Pinpoint the cell where the given text exists, returning its [x, y] midpoint coordinate. 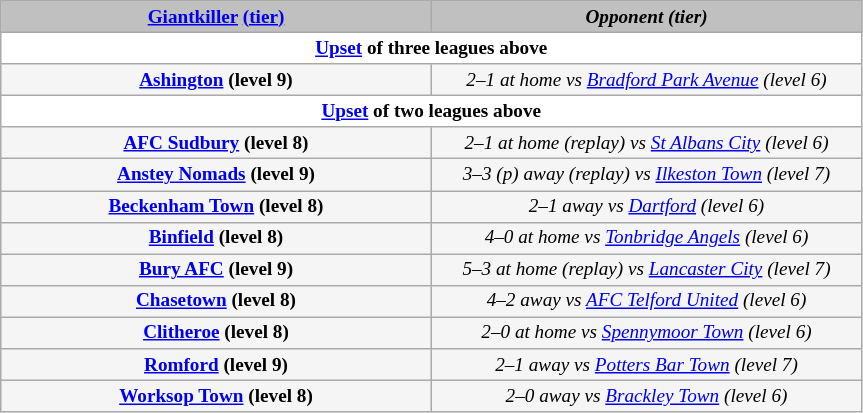
Upset of three leagues above [432, 48]
AFC Sudbury (level 8) [216, 143]
Romford (level 9) [216, 365]
Upset of two leagues above [432, 111]
Binfield (level 8) [216, 238]
Chasetown (level 8) [216, 301]
Opponent (tier) [646, 17]
2–1 at home vs Bradford Park Avenue (level 6) [646, 80]
Giantkiller (tier) [216, 17]
2–0 away vs Brackley Town (level 6) [646, 396]
2–0 at home vs Spennymoor Town (level 6) [646, 333]
Beckenham Town (level 8) [216, 206]
Worksop Town (level 8) [216, 396]
Ashington (level 9) [216, 80]
5–3 at home (replay) vs Lancaster City (level 7) [646, 270]
3–3 (p) away (replay) vs Ilkeston Town (level 7) [646, 175]
4–0 at home vs Tonbridge Angels (level 6) [646, 238]
Bury AFC (level 9) [216, 270]
2–1 away vs Dartford (level 6) [646, 206]
Anstey Nomads (level 9) [216, 175]
4–2 away vs AFC Telford United (level 6) [646, 301]
2–1 away vs Potters Bar Town (level 7) [646, 365]
2–1 at home (replay) vs St Albans City (level 6) [646, 143]
Clitheroe (level 8) [216, 333]
